Identify which cell holds the provided text, then report its (X, Y) central coordinate. 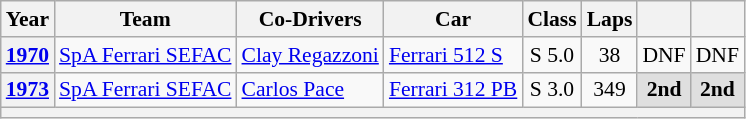
Class (552, 19)
Carlos Pace (310, 90)
1973 (28, 90)
Car (453, 19)
Clay Regazzoni (310, 55)
Ferrari 312 PB (453, 90)
38 (610, 55)
1970 (28, 55)
S 3.0 (552, 90)
Ferrari 512 S (453, 55)
Team (145, 19)
349 (610, 90)
Laps (610, 19)
S 5.0 (552, 55)
Co-Drivers (310, 19)
Year (28, 19)
